Capture the cell that displays the provided text and extract its [x, y] central coordinate. 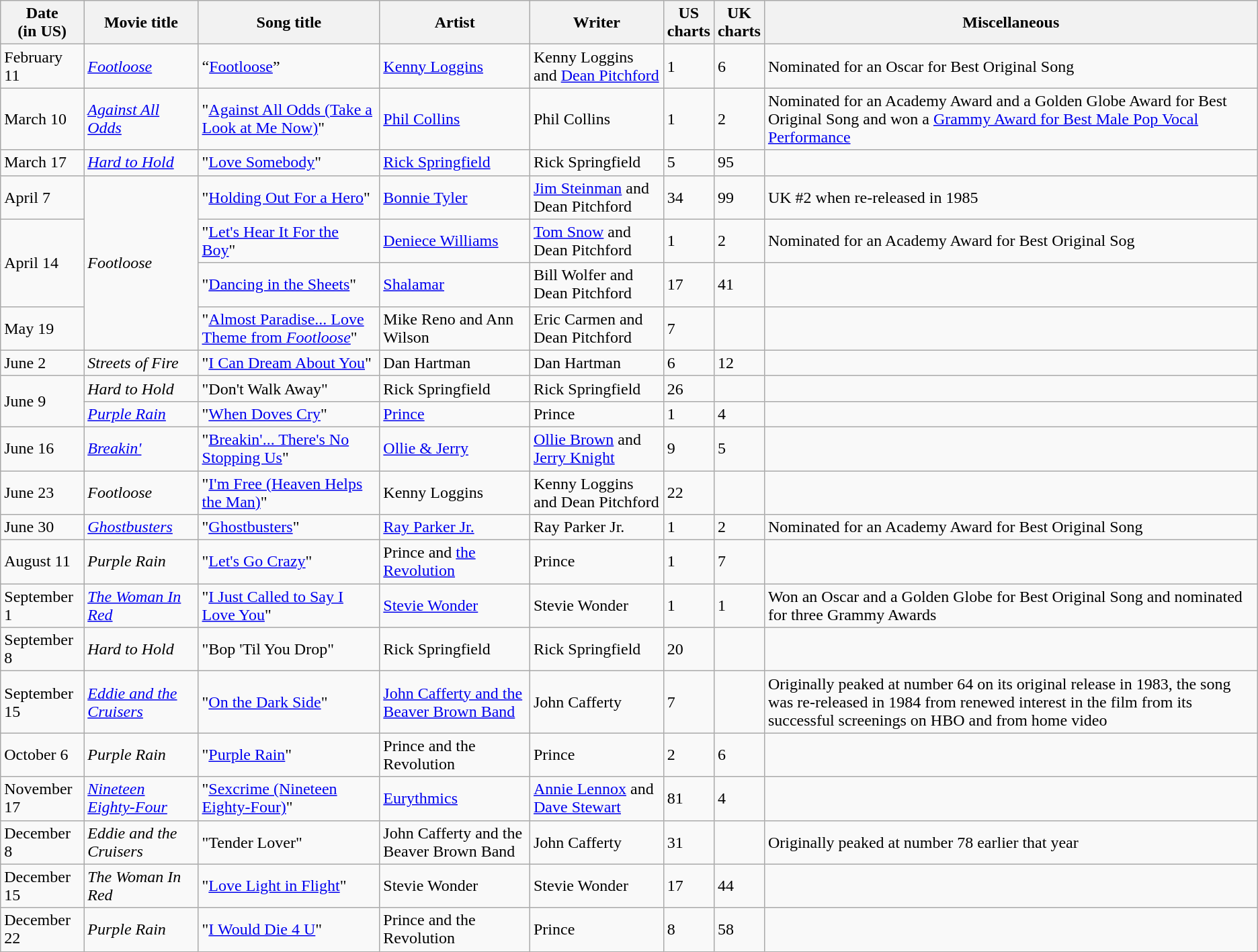
"Tender Lover" [289, 842]
41 [739, 285]
UKcharts [739, 23]
Shalamar [455, 285]
95 [739, 163]
"I'm Free (Heaven Helps the Man)" [289, 492]
December 8 [42, 842]
34 [688, 198]
Ollie Brown and Jerry Knight [597, 449]
Eurythmics [455, 798]
March 17 [42, 163]
Nineteen Eighty-Four [141, 798]
44 [739, 885]
November 17 [42, 798]
September 15 [42, 702]
"Let's Go Crazy" [289, 562]
Nominated for an Academy Award for Best Original Song [1011, 527]
September 8 [42, 649]
"On the Dark Side" [289, 702]
Date(in US) [42, 23]
Song title [289, 23]
"Dancing in the Sheets" [289, 285]
December 22 [42, 930]
Miscellaneous [1011, 23]
Deniece Williams [455, 241]
August 11 [42, 562]
Against All Odds [141, 119]
81 [688, 798]
June 16 [42, 449]
"Love Light in Flight" [289, 885]
22 [688, 492]
"I Just Called to Say I Love You" [289, 606]
Won an Oscar and a Golden Globe for Best Original Song and nominated for three Grammy Awards [1011, 606]
"Against All Odds (Take a Look at Me Now)" [289, 119]
June 9 [42, 401]
Tom Snow and Dean Pitchford [597, 241]
Writer [597, 23]
Ollie & Jerry [455, 449]
"Purple Rain" [289, 755]
Annie Lennox and Dave Stewart [597, 798]
April 7 [42, 198]
June 30 [42, 527]
US charts [688, 23]
Originally peaked at number 78 earlier that year [1011, 842]
"Ghostbusters" [289, 527]
December 15 [42, 885]
"Love Somebody" [289, 163]
"Bop 'Til You Drop" [289, 649]
October 6 [42, 755]
Streets of Fire [141, 363]
June 23 [42, 492]
March 10 [42, 119]
UK #2 when re-released in 1985 [1011, 198]
February 11 [42, 66]
Movie title [141, 23]
“Footloose” [289, 66]
9 [688, 449]
Ghostbusters [141, 527]
"I Would Die 4 U" [289, 930]
12 [739, 363]
April 14 [42, 263]
Bonnie Tyler [455, 198]
Eric Carmen and Dean Pitchford [597, 328]
Artist [455, 23]
"Breakin'... There's No Stopping Us" [289, 449]
Mike Reno and Ann Wilson [455, 328]
Nominated for an Oscar for Best Original Song [1011, 66]
"Don't Walk Away" [289, 388]
Nominated for an Academy Award and a Golden Globe Award for Best Original Song and won a Grammy Award for Best Male Pop Vocal Performance [1011, 119]
September 1 [42, 606]
58 [739, 930]
8 [688, 930]
May 19 [42, 328]
99 [739, 198]
26 [688, 388]
"Holding Out For a Hero" [289, 198]
Bill Wolfer and Dean Pitchford [597, 285]
31 [688, 842]
"I Can Dream About You" [289, 363]
"Let's Hear It For the Boy" [289, 241]
Nominated for an Academy Award for Best Original Sog [1011, 241]
"Almost Paradise... Love Theme from Footloose" [289, 328]
20 [688, 649]
"When Doves Cry" [289, 414]
Breakin' [141, 449]
June 2 [42, 363]
Jim Steinman and Dean Pitchford [597, 198]
"Sexcrime (Nineteen Eighty-Four)" [289, 798]
